Determine the (X, Y) coordinate at the center of the cell enclosing the given text.  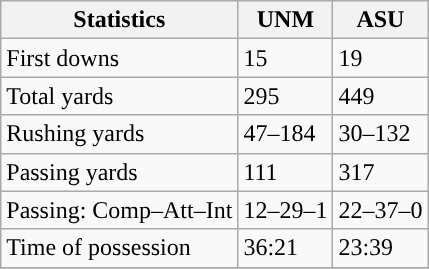
22–37–0 (380, 210)
30–132 (380, 134)
Passing yards (120, 172)
12–29–1 (286, 210)
317 (380, 172)
47–184 (286, 134)
19 (380, 58)
Total yards (120, 96)
Time of possession (120, 248)
23:39 (380, 248)
ASU (380, 20)
First downs (120, 58)
15 (286, 58)
Passing: Comp–Att–Int (120, 210)
Statistics (120, 20)
Rushing yards (120, 134)
36:21 (286, 248)
295 (286, 96)
111 (286, 172)
449 (380, 96)
UNM (286, 20)
